Search for the cell housing the specified text and yield its (X, Y) center coordinate. 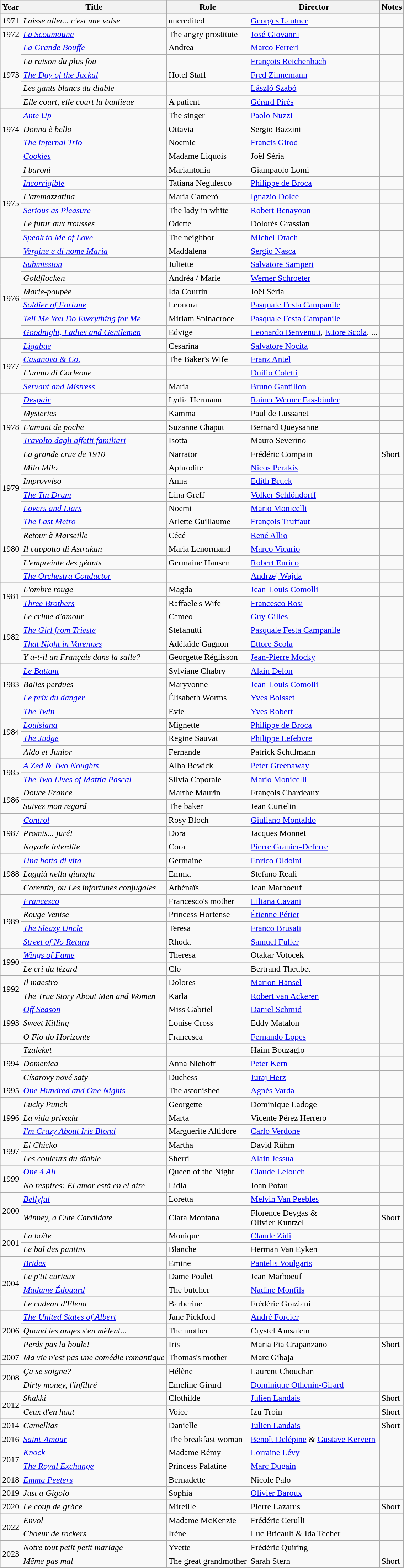
Isotta (208, 441)
François Reichenbach (314, 61)
Peter Greenaway (314, 765)
Claude Lelouch (314, 1172)
Melvin Van Peebles (314, 1199)
Laggiù nella giungla (94, 874)
Maria Pia Crapanzano (314, 1344)
Liliana Cavani (314, 901)
Edvige (208, 332)
The lady in white (208, 210)
A patient (208, 102)
Louise Cross (208, 1023)
The Twin (94, 711)
Director (314, 7)
Mysteries (94, 414)
Rosy Bloch (208, 820)
uncredited (208, 21)
1980 (11, 549)
1978 (11, 427)
Giampaolo Lomi (314, 170)
Serious as Pleasure (94, 210)
Sergio Nasca (314, 251)
Le cadeau d'Elena (94, 1304)
Noemie (208, 142)
I'm Crazy About Iris Blond (94, 1131)
Kamma (208, 414)
Douce France (94, 793)
Donna è bello (94, 129)
Georgette Réglisson (208, 657)
Le p'tit curieux (94, 1277)
Mauro Severino (314, 441)
Paolo Nuzzi (314, 115)
Vergine e di nome Maria (94, 251)
Choeur de rockers (94, 1534)
Lucky Punch (94, 1104)
Robert Benayoun (314, 210)
Pierre Granier-Deferre (314, 847)
Queen of the Night (208, 1172)
Sergio Bazzini (314, 129)
Bruno Gantillon (314, 386)
Maryvonne (208, 684)
1982 (11, 637)
2000 (11, 1211)
José Giovanni (314, 34)
René Allio (314, 535)
Sylviane Chabry (208, 671)
Werner Schroeter (314, 278)
1975 (11, 203)
Rainer Werner Fassbinder (314, 400)
The great grandmother (208, 1561)
Maria (208, 386)
1979 (11, 488)
Ma vie n'est pas une comédie romantique (94, 1358)
1977 (11, 366)
La Scoumoune (94, 34)
2023 (11, 1554)
Theresa (208, 955)
Corentin, ou Les infortunes conjugales (94, 888)
Danielle (208, 1425)
Perds pas la boule! (94, 1344)
The butcher (208, 1290)
Guy Gilles (314, 617)
The Day of the Jackal (94, 75)
Leonardo Benvenuti, Ettore Scola, ... (314, 332)
The angry prostitute (208, 34)
1973 (11, 75)
Marie-poupée (94, 291)
Quand les anges s'en mêlent... (94, 1331)
Sarah Stern (314, 1561)
One Hundred and One Nights (94, 1091)
Tzaleket (94, 1050)
Lidia (208, 1185)
1988 (11, 874)
One 4 All (94, 1172)
Noyade interdite (94, 847)
Duilio Coletti (314, 373)
Florence Deygas & Olivier Kuntzel (314, 1217)
Robert van Ackeren (314, 996)
László Szabó (314, 88)
Travolto dagli affetti familiari (94, 441)
Wings of Fame (94, 955)
The Royal Exchange (94, 1466)
Frédéric Compain (314, 454)
Olivier Baroux (314, 1493)
Camellias (94, 1425)
Gérard Pirès (314, 102)
The Sleazy Uncle (94, 928)
Voice (208, 1412)
Juliette (208, 264)
Frédéric Quiring (314, 1547)
Iris (208, 1344)
Madame Rémy (208, 1452)
2016 (11, 1439)
2006 (11, 1331)
Císarovy nové saty (94, 1077)
Nicos Perakis (314, 468)
Le futur aux trousses (94, 224)
Adélaïde Gagnon (208, 644)
Princess Hortense (208, 915)
Hélène (208, 1371)
Irène (208, 1534)
Winney, a Cute Candidate (94, 1217)
Mariantonia (208, 170)
Maria Lenormand (208, 549)
Emma (208, 874)
Submission (94, 264)
David Rühm (314, 1145)
Loretta (208, 1199)
The Tin Drum (94, 495)
1983 (11, 684)
Lydia Hermann (208, 400)
1986 (11, 799)
Laisse aller... c'est une valse (94, 21)
The Two Lives of Mattia Pascal (94, 779)
Lina Greff (208, 495)
André Forcier (314, 1317)
Ceux d'en haut (94, 1412)
Clara Montana (208, 1217)
1990 (11, 962)
Georges Lautner (314, 21)
The Baker's Wife (208, 359)
Alain Delon (314, 671)
1972 (11, 34)
Retour à Marseille (94, 535)
Dominique Ladoge (314, 1104)
Vicente Pérez Herrero (314, 1118)
Shakki (94, 1398)
Le crime d'amour (94, 617)
1984 (11, 732)
Clothilde (208, 1398)
Lovers and Liars (94, 508)
Princess Palatine (208, 1466)
Paul de Lussanet (314, 414)
Monique (208, 1236)
The astonished (208, 1091)
2020 (11, 1507)
Franz Antel (314, 359)
The Judge (94, 738)
Salvatore Samperi (314, 264)
Francis Girod (314, 142)
El Chicko (94, 1145)
Robert Enrico (314, 562)
Michel Drach (314, 237)
Leonora (208, 305)
1985 (11, 772)
The True Story About Men and Women (94, 996)
Marguerite Altidore (208, 1131)
Marta (208, 1118)
Le bal des pantins (94, 1249)
Germaine Hansen (208, 562)
The Infernal Trio (94, 142)
Franco Brusati (314, 928)
Duchess (208, 1077)
Marc Gibaja (314, 1358)
Stefano Reali (314, 874)
Brides (94, 1263)
Domenica (94, 1064)
Samuel Fuller (314, 942)
Knock (94, 1452)
Despair (94, 400)
Bellyful (94, 1199)
Crystel Amsalem (314, 1331)
Le coup de grâce (94, 1507)
Ignazio Dolce (314, 197)
Andrzej Wajda (314, 576)
Emma Peeters (94, 1479)
Notes (392, 7)
Thomas's mother (208, 1358)
Silvia Caporale (208, 779)
Cameo (208, 617)
Il cappotto di Astrakan (94, 549)
Sherri (208, 1158)
Una botta di vita (94, 861)
Aphrodite (208, 468)
Fred Zinnemann (314, 75)
Claude Zidi (314, 1236)
Miss Gabriel (208, 1009)
Izu Troin (314, 1412)
The baker (208, 806)
Frédéric Cerulli (314, 1520)
Elle court, elle court la banlieue (94, 102)
L'empreinte des géants (94, 562)
La boîte (94, 1236)
Jean-Pierre Mocky (314, 657)
Edith Bruck (314, 481)
Servant and Mistress (94, 386)
1997 (11, 1152)
Otakar Votocek (314, 955)
Goldflocken (94, 278)
Germaine (208, 861)
1974 (11, 129)
Suzanne Chaput (208, 427)
Daniel Schmid (314, 1009)
Tatiana Negulesco (208, 183)
Narrator (208, 454)
Jacques Monnet (314, 833)
Madame McKenzie (208, 1520)
Pierre Lazarus (314, 1507)
Marion Hänsel (314, 982)
1994 (11, 1064)
Yvette (208, 1547)
Bernadette (208, 1479)
1996 (11, 1118)
François Truffaut (314, 522)
Élisabeth Worms (208, 698)
Volker Schlöndorff (314, 495)
Off Season (94, 1009)
Dolorès Grassian (314, 224)
Le Battant (94, 671)
Andréa / Marie (208, 278)
2007 (11, 1358)
Dolores (208, 982)
Jane Pickford (208, 1317)
Alain Jessua (314, 1158)
Madame Édouard (94, 1290)
1989 (11, 921)
La raison du plus fou (94, 61)
Mireille (208, 1507)
Joan Potau (314, 1185)
The Last Metro (94, 522)
Marthe Maurin (208, 793)
Francesco (94, 901)
2012 (11, 1405)
Ante Up (94, 115)
Eddy Matalon (314, 1023)
Karla (208, 996)
Cesarina (208, 346)
Même pas mal (94, 1561)
Enrico Oldoini (314, 861)
Cécé (208, 535)
Envol (94, 1520)
Anna (208, 481)
Maria Camerò (208, 197)
Rouge Venise (94, 915)
Agnès Varda (314, 1091)
Promis... juré! (94, 833)
The United States of Albert (94, 1317)
L'amant de poche (94, 427)
Sweet Killing (94, 1023)
Maddalena (208, 251)
Title (94, 7)
Speak to Me of Love (94, 237)
Le prix du danger (94, 698)
Madame Liquois (208, 156)
Noemi (208, 508)
Evie (208, 711)
Marco Ferreri (314, 48)
Les gants blancs du diable (94, 88)
Laurent Chouchan (314, 1371)
1987 (11, 833)
Louisiana (94, 725)
Marco Vicario (314, 549)
2001 (11, 1242)
I baroni (94, 170)
Athénaïs (208, 888)
La grande crue de 1910 (94, 454)
1993 (11, 1023)
Ottavia (208, 129)
Salvatore Nocita (314, 346)
1995 (11, 1091)
Ça se soigne? (94, 1371)
Les couleurs du diable (94, 1158)
Pantelis Voulgaris (314, 1263)
Teresa (208, 928)
Carlo Verdone (314, 1131)
Goodnight, Ladies and Gentlemen (94, 332)
A Zed & Two Noughts (94, 765)
The breakfast woman (208, 1439)
Y a-t-il un Français dans la salle? (94, 657)
Tell Me You Do Everything for Me (94, 319)
Notre tout petit petit mariage (94, 1547)
Yves Robert (314, 711)
2004 (11, 1283)
La vida privada (94, 1118)
Dirty money, l'infiltré (94, 1385)
Nadine Monfils (314, 1290)
Haim Bouzaglo (314, 1050)
Milo Milo (94, 468)
Raffaele's Wife (208, 603)
François Chardeaux (314, 793)
Blanche (208, 1249)
Andrea (208, 48)
2018 (11, 1479)
2008 (11, 1378)
Ida Courtin (208, 291)
The mother (208, 1331)
Balles perdues (94, 684)
Aldo et Junior (94, 752)
L'ammazzatina (94, 197)
2019 (11, 1493)
Stefanutti (208, 630)
Bernard Queysanne (314, 427)
2014 (11, 1425)
Emine (208, 1263)
Étienne Périer (314, 915)
Martha (208, 1145)
Frédéric Graziani (314, 1304)
Anna Niehoff (208, 1064)
That Night in Varennes (94, 644)
Marc Dugain (314, 1466)
Dame Poulet (208, 1277)
The neighbor (208, 237)
Rhoda (208, 942)
Just a Gigolo (94, 1493)
Benoît Delépine & Gustave Kervern (314, 1439)
Hotel Staff (208, 75)
Improvviso (94, 481)
Juraj Herz (314, 1077)
Cookies (94, 156)
1999 (11, 1179)
Jean Curtelin (314, 806)
L'uomo di Corleone (94, 373)
Francesco's mother (208, 901)
Incorrigible (94, 183)
1971 (11, 21)
Yves Boisset (314, 698)
Dora (208, 833)
Francesco Rosi (314, 603)
Odette (208, 224)
Bertrand Theubet (314, 969)
Regine Sauvat (208, 738)
Georgette (208, 1104)
Alba Bewick (208, 765)
Magda (208, 589)
Mignette (208, 725)
2022 (11, 1527)
Peter Kern (314, 1064)
Francesca (208, 1037)
Casanova & Co. (94, 359)
2017 (11, 1459)
The Girl from Trieste (94, 630)
Fernande (208, 752)
Three Brothers (94, 603)
Year (11, 7)
Fernando Lopes (314, 1037)
1981 (11, 596)
Dominique Othenin-Girard (314, 1385)
L'ombre rouge (94, 589)
Il maestro (94, 982)
No respires: El amor está en el aire (94, 1185)
O Fio do Horizonte (94, 1037)
Emeline Girard (208, 1385)
Herman Van Eyken (314, 1249)
Lorraine Lévy (314, 1452)
Soldier of Fortune (94, 305)
Street of No Return (94, 942)
Barberine (208, 1304)
La Grande Bouffe (94, 48)
Suivez mon regard (94, 806)
Cora (208, 847)
1992 (11, 989)
Miriam Spinacroce (208, 319)
Giuliano Montaldo (314, 820)
Control (94, 820)
Clo (208, 969)
Nicole Palo (314, 1479)
Le cri du lézard (94, 969)
Philippe Lefebvre (314, 738)
1976 (11, 298)
Patrick Schulmann (314, 752)
Ettore Scola (314, 644)
Ligabue (94, 346)
Luc Bricault & Ida Techer (314, 1534)
The Orchestra Conductor (94, 576)
Role (208, 7)
Sophia (208, 1493)
Arlette Guillaume (208, 522)
Saint-Amour (94, 1439)
The singer (208, 115)
